Return [X, Y] of the center of cell containing provided text 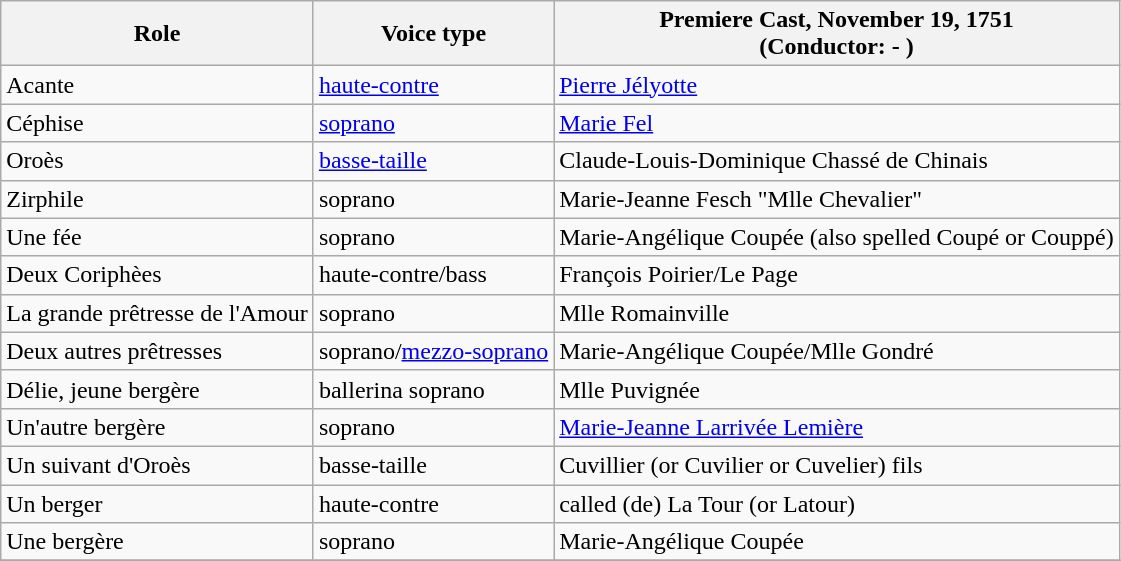
soprano/mezzo-soprano [433, 351]
Une bergère [158, 542]
La grande prêtresse de l'Amour [158, 313]
ballerina soprano [433, 389]
Une fée [158, 237]
Role [158, 34]
Marie-Angélique Coupée [837, 542]
Deux autres prêtresses [158, 351]
Marie-Jeanne Larrivée Lemière [837, 427]
haute-contre/bass [433, 275]
Acante [158, 85]
Claude-Louis-Dominique Chassé de Chinais [837, 161]
Marie Fel [837, 123]
Marie-Angélique Coupée/Mlle Gondré [837, 351]
Pierre Jélyotte [837, 85]
Un suivant d'Oroès [158, 465]
Deux Coriphèes [158, 275]
Céphise [158, 123]
Marie-Jeanne Fesch "Mlle Chevalier" [837, 199]
called (de) La Tour (or Latour) [837, 503]
Un berger [158, 503]
Premiere Cast, November 19, 1751(Conductor: - ) [837, 34]
Un'autre bergère [158, 427]
Voice type [433, 34]
Mlle Romainville [837, 313]
Zirphile [158, 199]
François Poirier/Le Page [837, 275]
Oroès [158, 161]
Mlle Puvignée [837, 389]
Marie-Angélique Coupée (also spelled Coupé or Couppé) [837, 237]
Délie, jeune bergère [158, 389]
Cuvillier (or Cuvilier or Cuvelier) fils [837, 465]
